Return [x, y] of the center of cell containing provided text 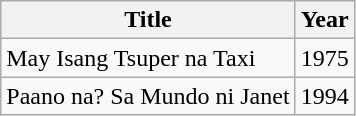
1975 [324, 58]
Title [148, 20]
1994 [324, 96]
Paano na? Sa Mundo ni Janet [148, 96]
May Isang Tsuper na Taxi [148, 58]
Year [324, 20]
